Determine the [x, y] coordinate at the center of the cell enclosing the given text.  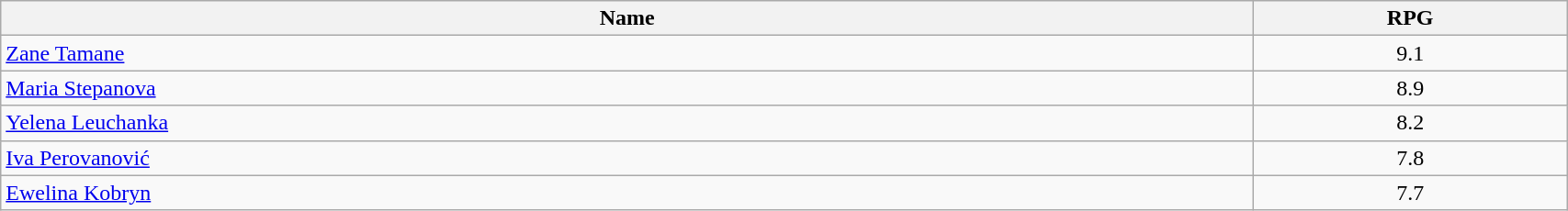
7.8 [1411, 158]
8.2 [1411, 123]
RPG [1411, 18]
Maria Stepanova [627, 88]
Ewelina Kobryn [627, 193]
Name [627, 18]
Iva Perovanović [627, 158]
Yelena Leuchanka [627, 123]
7.7 [1411, 193]
Zane Tamane [627, 53]
8.9 [1411, 88]
9.1 [1411, 53]
